Pinpoint the cell where the given text exists, returning its (X, Y) midpoint coordinate. 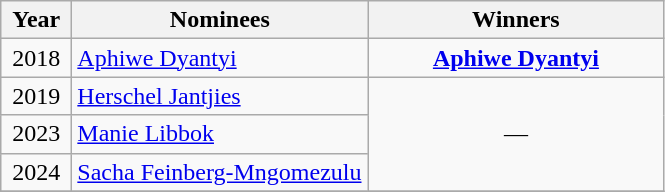
2018 (36, 58)
Sacha Feinberg-Mngomezulu (220, 172)
Nominees (220, 20)
Manie Libbok (220, 134)
Winners (516, 20)
2023 (36, 134)
2019 (36, 96)
— (516, 134)
Year (36, 20)
Herschel Jantjies (220, 96)
2024 (36, 172)
